Scan for the cell matching the given text and deliver its [x, y] coordinate at center. 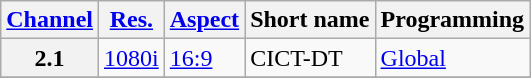
Channel [50, 20]
Global [452, 58]
Short name [310, 20]
CICT-DT [310, 58]
Res. [132, 20]
Aspect [204, 20]
1080i [132, 58]
Programming [452, 20]
16:9 [204, 58]
2.1 [50, 58]
